Return the (X, Y) coordinate for the center point of the cell that contains the specified text.  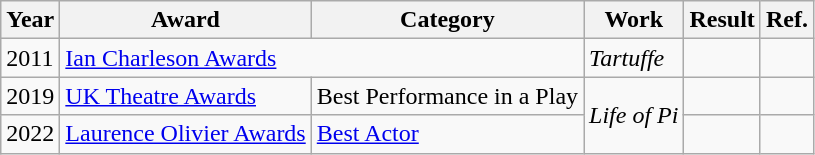
2019 (30, 96)
Year (30, 20)
Ian Charleson Awards (322, 58)
Category (447, 20)
Ref. (786, 20)
2011 (30, 58)
UK Theatre Awards (186, 96)
Best Actor (447, 134)
Work (634, 20)
Laurence Olivier Awards (186, 134)
Result (722, 20)
Life of Pi (634, 115)
Tartuffe (634, 58)
Award (186, 20)
Best Performance in a Play (447, 96)
2022 (30, 134)
